Detect which cell encompasses the target text, then output its [X, Y] center coordinate. 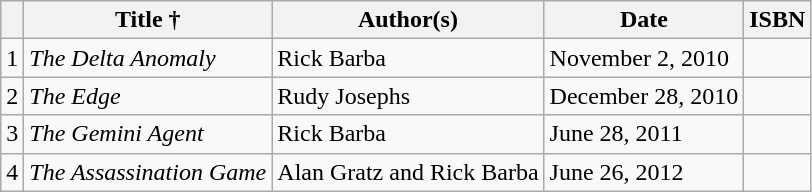
The Edge [148, 96]
June 26, 2012 [644, 172]
4 [12, 172]
Title † [148, 20]
Alan Gratz and Rick Barba [408, 172]
December 28, 2010 [644, 96]
3 [12, 134]
1 [12, 58]
ISBN [778, 20]
Author(s) [408, 20]
Rudy Josephs [408, 96]
Date [644, 20]
2 [12, 96]
November 2, 2010 [644, 58]
The Assassination Game [148, 172]
The Gemini Agent [148, 134]
June 28, 2011 [644, 134]
The Delta Anomaly [148, 58]
